Locate the cell with the specified text and output its [X, Y] center coordinate. 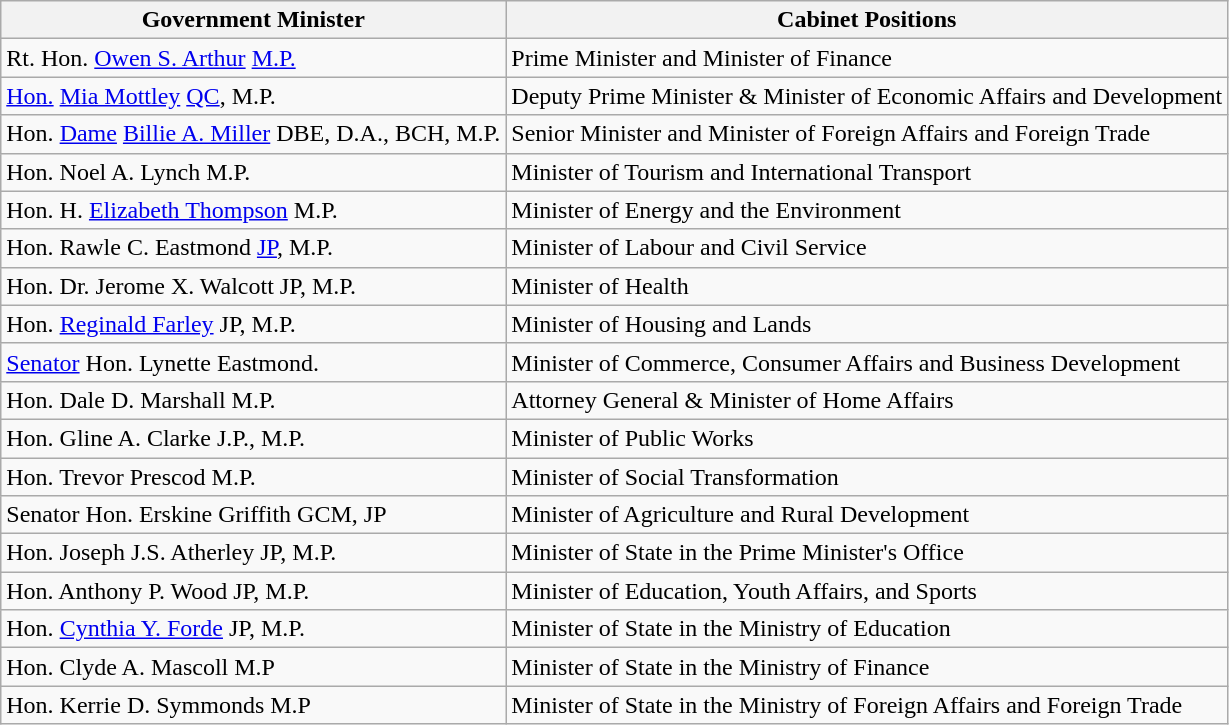
Minister of Public Works [867, 438]
Hon. Dale D. Marshall M.P. [254, 400]
Minister of Tourism and International Transport [867, 172]
Hon. Anthony P. Wood JP, M.P. [254, 591]
Senator Hon. Erskine Griffith GCM, JP [254, 515]
Deputy Prime Minister & Minister of Economic Affairs and Development [867, 96]
Minister of Housing and Lands [867, 324]
Minister of State in the Prime Minister's Office [867, 553]
Minister of State in the Ministry of Finance [867, 667]
Minister of Labour and Civil Service [867, 248]
Hon. Reginald Farley JP, M.P. [254, 324]
Rt. Hon. Owen S. Arthur M.P. [254, 58]
Minister of Social Transformation [867, 477]
Attorney General & Minister of Home Affairs [867, 400]
Minister of State in the Ministry of Education [867, 629]
Hon. Kerrie D. Symmonds M.P [254, 705]
Hon. Mia Mottley QC, M.P. [254, 96]
Cabinet Positions [867, 20]
Hon. Noel A. Lynch M.P. [254, 172]
Hon. Gline A. Clarke J.P., M.P. [254, 438]
Senator Hon. Lynette Eastmond. [254, 362]
Minister of Agriculture and Rural Development [867, 515]
Hon. Cynthia Y. Forde JP, M.P. [254, 629]
Minister of Health [867, 286]
Hon. Dame Billie A. Miller DBE, D.A., BCH, M.P. [254, 134]
Minister of Commerce, Consumer Affairs and Business Development [867, 362]
Minister of Energy and the Environment [867, 210]
Senior Minister and Minister of Foreign Affairs and Foreign Trade [867, 134]
Prime Minister and Minister of Finance [867, 58]
Government Minister [254, 20]
Hon. Dr. Jerome X. Walcott JP, M.P. [254, 286]
Minister of State in the Ministry of Foreign Affairs and Foreign Trade [867, 705]
Hon. Clyde A. Mascoll M.P [254, 667]
Minister of Education, Youth Affairs, and Sports [867, 591]
Hon. Joseph J.S. Atherley JP, M.P. [254, 553]
Hon. H. Elizabeth Thompson M.P. [254, 210]
Hon. Trevor Prescod M.P. [254, 477]
Hon. Rawle C. Eastmond JP, M.P. [254, 248]
